Extract the [X, Y] coordinate from the center of the cell holding the provided text.  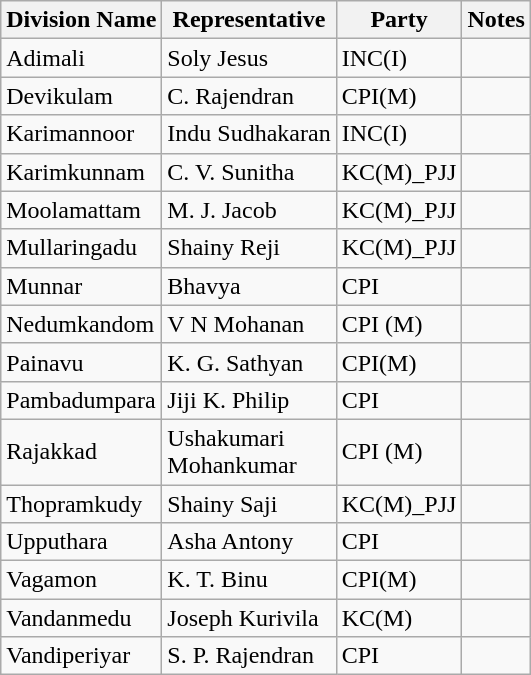
Joseph Kurivila [249, 618]
Adimali [82, 58]
Mullaringadu [82, 248]
Moolamattam [82, 210]
Division Name [82, 20]
Bhavya [249, 286]
Painavu [82, 362]
Jiji K. Philip [249, 400]
Asha Antony [249, 542]
Vagamon [82, 580]
Notes [496, 20]
V N Mohanan [249, 324]
Thopramkudy [82, 503]
Rajakkad [82, 452]
M. J. Jacob [249, 210]
Shainy Saji [249, 503]
K. T. Binu [249, 580]
Shainy Reji [249, 248]
S. P. Rajendran [249, 656]
KC(M) [399, 618]
Pambadumpara [82, 400]
UshakumariMohankumar [249, 452]
Vandanmedu [82, 618]
Upputhara [82, 542]
Representative [249, 20]
Vandiperiyar [82, 656]
Devikulam [82, 96]
K. G. Sathyan [249, 362]
Karimkunnam [82, 172]
Party [399, 20]
Indu Sudhakaran [249, 134]
C. Rajendran [249, 96]
Soly Jesus [249, 58]
Nedumkandom [82, 324]
C. V. Sunitha [249, 172]
Karimannoor [82, 134]
Munnar [82, 286]
